Locate the cell with the specified text and output its [X, Y] center coordinate. 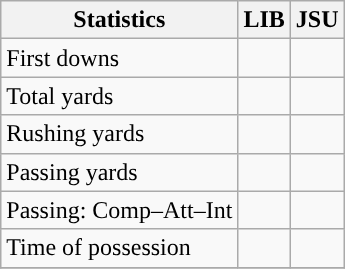
Time of possession [120, 248]
Statistics [120, 20]
Passing: Comp–Att–Int [120, 210]
JSU [317, 20]
Total yards [120, 96]
LIB [264, 20]
Rushing yards [120, 134]
First downs [120, 58]
Passing yards [120, 172]
